Detect which cell encompasses the target text, then output its (X, Y) center coordinate. 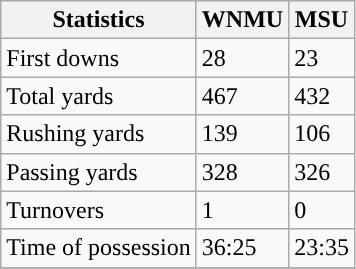
Turnovers (99, 210)
28 (242, 58)
MSU (322, 20)
36:25 (242, 248)
WNMU (242, 20)
Rushing yards (99, 134)
23 (322, 58)
467 (242, 96)
First downs (99, 58)
328 (242, 172)
139 (242, 134)
1 (242, 210)
326 (322, 172)
Passing yards (99, 172)
Statistics (99, 20)
23:35 (322, 248)
106 (322, 134)
Total yards (99, 96)
0 (322, 210)
432 (322, 96)
Time of possession (99, 248)
